Search for the cell housing the specified text and yield its (x, y) center coordinate. 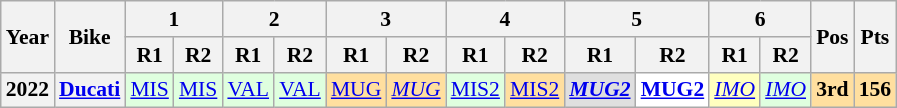
2 (274, 19)
156 (876, 90)
Pos (832, 36)
1 (174, 19)
6 (760, 19)
Pts (876, 36)
Ducati (90, 90)
4 (506, 19)
Year (28, 36)
2022 (28, 90)
3rd (832, 90)
Bike (90, 36)
3 (386, 19)
5 (636, 19)
